Return the [X, Y] coordinate for the center point of the cell that contains the specified text.  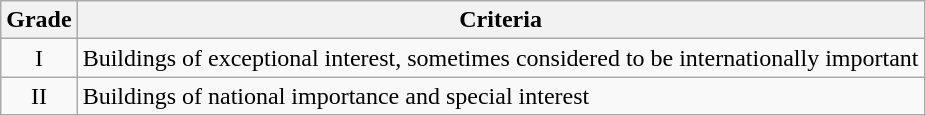
Buildings of national importance and special interest [500, 96]
II [39, 96]
Buildings of exceptional interest, sometimes considered to be internationally important [500, 58]
Criteria [500, 20]
Grade [39, 20]
I [39, 58]
